Return the (x, y) coordinate for the center point of the cell that contains the specified text.  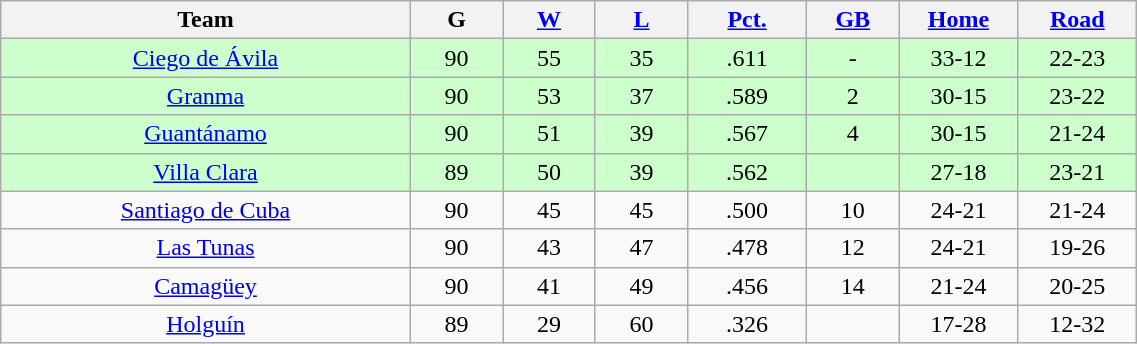
23-21 (1078, 172)
2 (853, 96)
.478 (748, 248)
Ciego de Ávila (206, 58)
.326 (748, 324)
47 (641, 248)
.500 (748, 210)
.611 (748, 58)
51 (549, 134)
19-26 (1078, 248)
50 (549, 172)
10 (853, 210)
12-32 (1078, 324)
Road (1078, 20)
4 (853, 134)
Pct. (748, 20)
Team (206, 20)
41 (549, 286)
17-28 (958, 324)
29 (549, 324)
.456 (748, 286)
55 (549, 58)
L (641, 20)
Las Tunas (206, 248)
W (549, 20)
33-12 (958, 58)
.562 (748, 172)
G (456, 20)
Holguín (206, 324)
60 (641, 324)
43 (549, 248)
20-25 (1078, 286)
Guantánamo (206, 134)
35 (641, 58)
Home (958, 20)
27-18 (958, 172)
Granma (206, 96)
GB (853, 20)
49 (641, 286)
12 (853, 248)
Santiago de Cuba (206, 210)
Villa Clara (206, 172)
14 (853, 286)
Camagüey (206, 286)
- (853, 58)
.589 (748, 96)
22-23 (1078, 58)
23-22 (1078, 96)
37 (641, 96)
.567 (748, 134)
53 (549, 96)
